Detect which cell encompasses the target text, then output its [x, y] center coordinate. 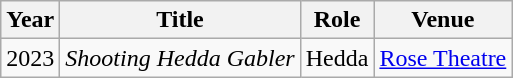
Role [337, 20]
Shooting Hedda Gabler [180, 58]
Year [30, 20]
Venue [443, 20]
2023 [30, 58]
Hedda [337, 58]
Rose Theatre [443, 58]
Title [180, 20]
